For the text-containing cell, return its midpoint in [X, Y] coordinate format. 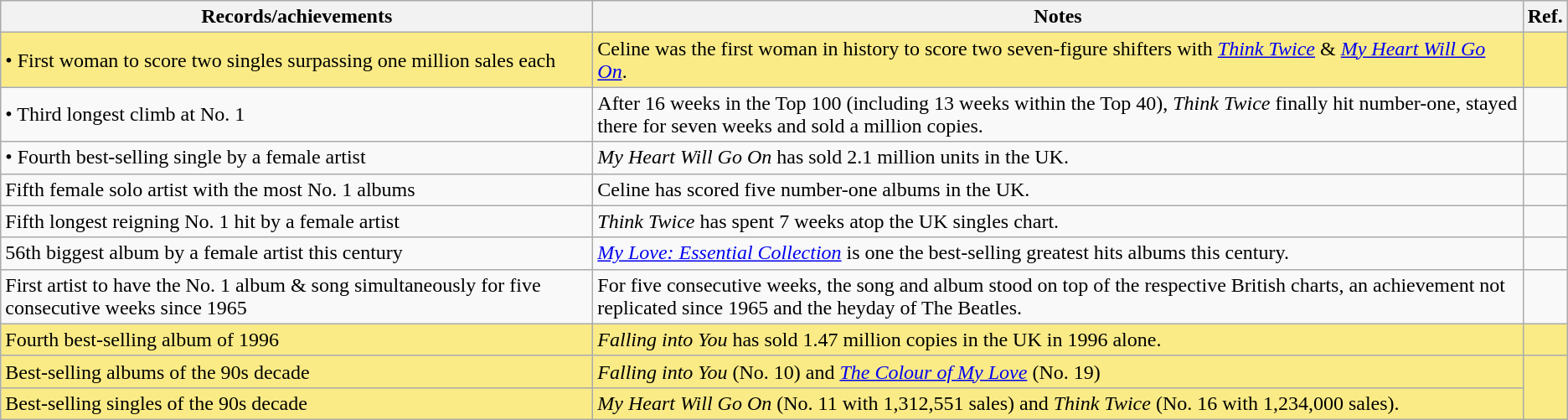
Fifth female solo artist with the most No. 1 albums [297, 189]
Fourth best-selling album of 1996 [297, 340]
Ref. [1545, 17]
Best-selling albums of the 90s decade [297, 371]
Fifth longest reigning No. 1 hit by a female artist [297, 221]
• Fourth best-selling single by a female artist [297, 158]
Best-selling singles of the 90s decade [297, 403]
My Heart Will Go On has sold 2.1 million units in the UK. [1058, 158]
First artist to have the No. 1 album & song simultaneously for five consecutive weeks since 1965 [297, 297]
Celine was the first woman in history to score two seven-figure shifters with Think Twice & My Heart Will Go On. [1058, 60]
Falling into You has sold 1.47 million copies in the UK in 1996 alone. [1058, 340]
Celine has scored five number-one albums in the UK. [1058, 189]
56th biggest album by a female artist this century [297, 253]
Records/achievements [297, 17]
My Heart Will Go On (No. 11 with 1,312,551 sales) and Think Twice (No. 16 with 1,234,000 sales). [1058, 403]
• Third longest climb at No. 1 [297, 114]
Falling into You (No. 10) and The Colour of My Love (No. 19) [1058, 371]
Think Twice has spent 7 weeks atop the UK singles chart. [1058, 221]
My Love: Essential Collection is one the best-selling greatest hits albums this century. [1058, 253]
Notes [1058, 17]
• First woman to score two singles surpassing one million sales each [297, 60]
